Return [X, Y] of the center of cell containing provided text 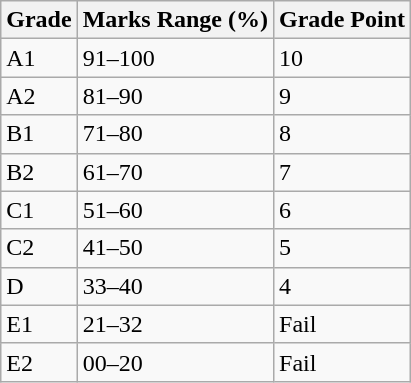
10 [342, 58]
B2 [39, 172]
C1 [39, 210]
6 [342, 210]
33–40 [175, 286]
Grade Point [342, 20]
C2 [39, 248]
A2 [39, 96]
B1 [39, 134]
91–100 [175, 58]
7 [342, 172]
81–90 [175, 96]
5 [342, 248]
A1 [39, 58]
E2 [39, 362]
71–80 [175, 134]
61–70 [175, 172]
D [39, 286]
E1 [39, 324]
51–60 [175, 210]
8 [342, 134]
41–50 [175, 248]
Marks Range (%) [175, 20]
Grade [39, 20]
9 [342, 96]
00–20 [175, 362]
4 [342, 286]
21–32 [175, 324]
